Search for the cell housing the specified text and yield its [x, y] center coordinate. 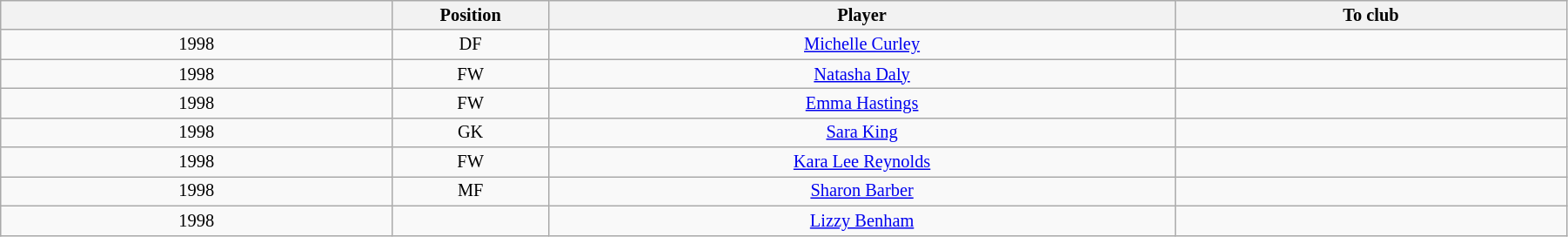
GK [471, 132]
DF [471, 44]
MF [471, 191]
Michelle Curley [862, 44]
To club [1371, 15]
Player [862, 15]
Natasha Daly [862, 74]
Sharon Barber [862, 191]
Sara King [862, 132]
Kara Lee Reynolds [862, 162]
Lizzy Benham [862, 220]
Position [471, 15]
Emma Hastings [862, 103]
